Output the (x, y) coordinate of the center of the cell containing the given text.  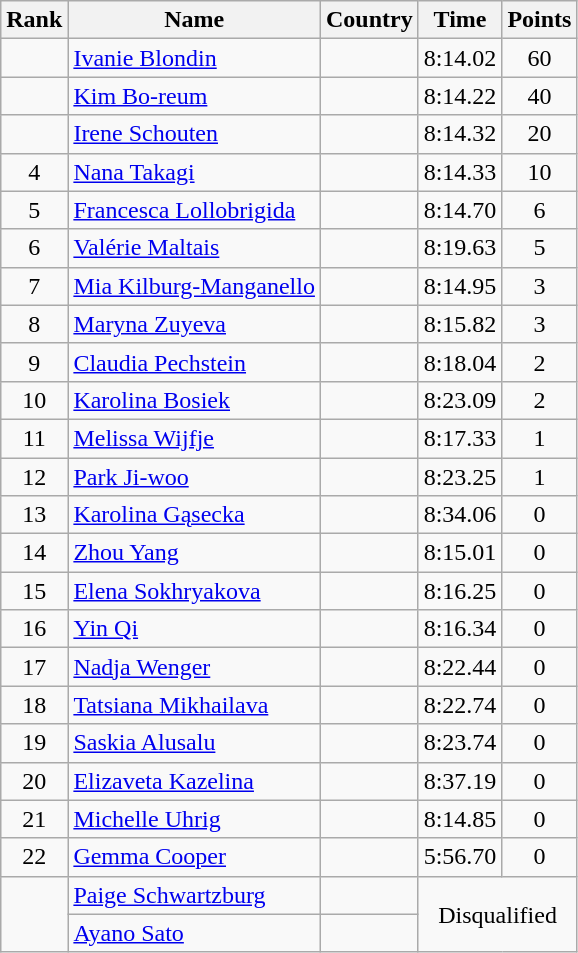
8:14.02 (460, 58)
15 (34, 591)
40 (540, 96)
Irene Schouten (194, 134)
Elena Sokhryakova (194, 591)
8:14.22 (460, 96)
Name (194, 20)
8:14.32 (460, 134)
Rank (34, 20)
Zhou Yang (194, 553)
8:14.70 (460, 210)
8:23.74 (460, 743)
Points (540, 20)
8:23.09 (460, 400)
Saskia Alusalu (194, 743)
Nadja Wenger (194, 667)
8:14.95 (460, 286)
Park Ji-woo (194, 477)
8:14.33 (460, 172)
8:15.82 (460, 324)
5:56.70 (460, 857)
Elizaveta Kazelina (194, 781)
8:18.04 (460, 362)
8:16.34 (460, 629)
8:16.25 (460, 591)
8:17.33 (460, 438)
Karolina Gąsecka (194, 515)
8:15.01 (460, 553)
17 (34, 667)
12 (34, 477)
7 (34, 286)
9 (34, 362)
Valérie Maltais (194, 248)
Michelle Uhrig (194, 819)
8:14.85 (460, 819)
Karolina Bosiek (194, 400)
Mia Kilburg-Manganello (194, 286)
Paige Schwartzburg (194, 895)
Claudia Pechstein (194, 362)
21 (34, 819)
14 (34, 553)
13 (34, 515)
Ayano Sato (194, 933)
Tatsiana Mikhailava (194, 705)
Disqualified (498, 914)
Nana Takagi (194, 172)
8:34.06 (460, 515)
8:19.63 (460, 248)
Melissa Wijfje (194, 438)
18 (34, 705)
11 (34, 438)
Francesca Lollobrigida (194, 210)
8 (34, 324)
Yin Qi (194, 629)
Time (460, 20)
8:37.19 (460, 781)
22 (34, 857)
Ivanie Blondin (194, 58)
8:22.74 (460, 705)
Gemma Cooper (194, 857)
Country (369, 20)
Kim Bo-reum (194, 96)
Maryna Zuyeva (194, 324)
4 (34, 172)
19 (34, 743)
8:22.44 (460, 667)
16 (34, 629)
60 (540, 58)
8:23.25 (460, 477)
